Extract the (x, y) coordinate from the center of the cell holding the provided text.  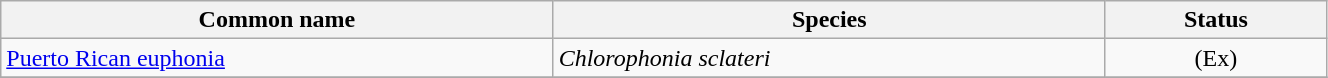
Species (829, 20)
Common name (277, 20)
Puerto Rican euphonia (277, 58)
(Ex) (1216, 58)
Chlorophonia sclateri (829, 58)
Status (1216, 20)
